Determine the (x, y) coordinate at the center of the cell enclosing the given text.  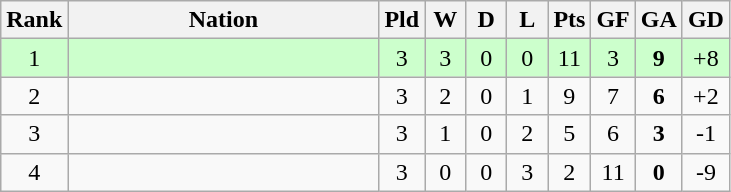
Pld (402, 20)
Pts (570, 20)
5 (570, 134)
GD (706, 20)
W (446, 20)
+2 (706, 96)
+8 (706, 58)
GA (658, 20)
-9 (706, 172)
GF (613, 20)
Nation (224, 20)
-1 (706, 134)
7 (613, 96)
Rank (34, 20)
D (486, 20)
4 (34, 172)
L (528, 20)
